For the text-containing cell, return its midpoint in (x, y) coordinate format. 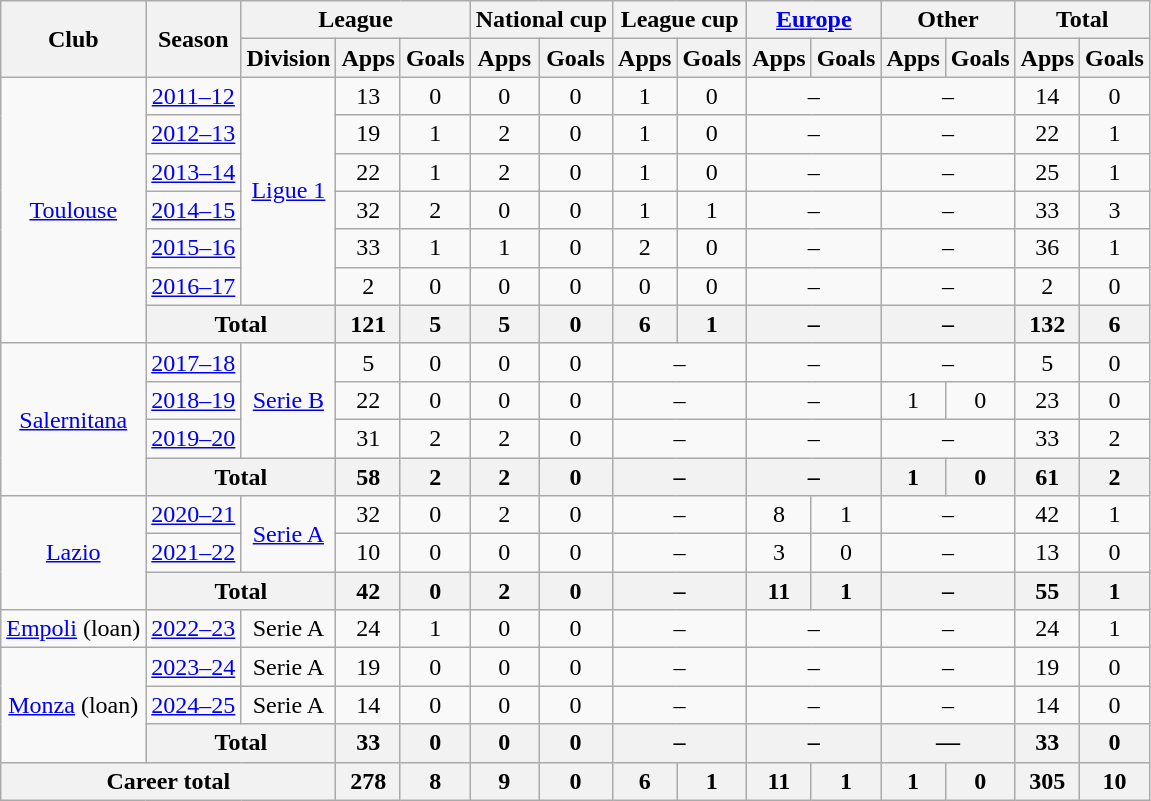
Europe (814, 20)
League cup (680, 20)
Monza (loan) (74, 705)
2011–12 (194, 96)
2020–21 (194, 515)
36 (1047, 248)
2012–13 (194, 134)
Division (288, 58)
Toulouse (74, 210)
121 (368, 324)
23 (1047, 400)
Season (194, 39)
Other (948, 20)
58 (368, 477)
2018–19 (194, 400)
2019–20 (194, 438)
2014–15 (194, 210)
61 (1047, 477)
Club (74, 39)
National cup (541, 20)
Serie B (288, 400)
9 (504, 781)
132 (1047, 324)
2013–14 (194, 172)
305 (1047, 781)
2016–17 (194, 286)
2022–23 (194, 629)
31 (368, 438)
2024–25 (194, 705)
2023–24 (194, 667)
2015–16 (194, 248)
Salernitana (74, 419)
278 (368, 781)
— (948, 743)
Empoli (loan) (74, 629)
2021–22 (194, 553)
2017–18 (194, 362)
Lazio (74, 553)
League (356, 20)
55 (1047, 591)
Ligue 1 (288, 191)
25 (1047, 172)
Career total (168, 781)
